From the cell containing the given text, extract its center point as [x, y] coordinate. 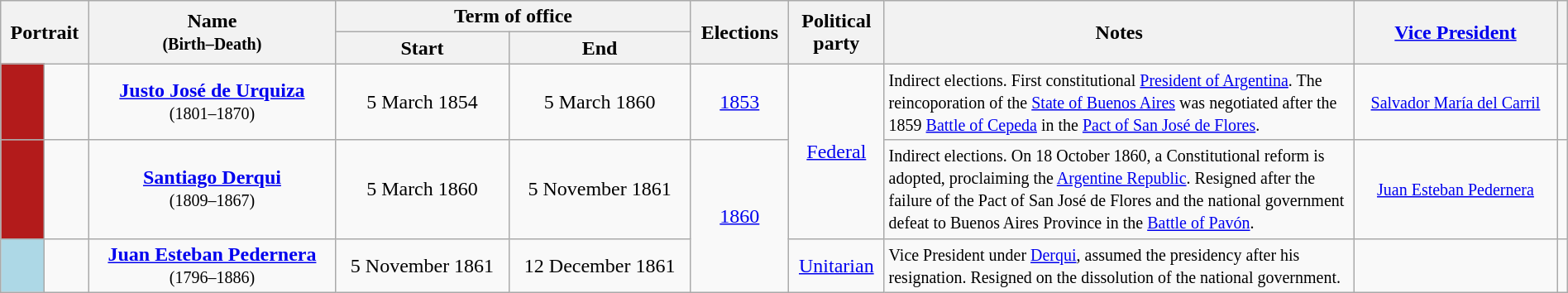
Start [422, 48]
Salvador María del Carril [1456, 102]
5 March 1854 [422, 102]
Name(Birth–Death) [212, 32]
Elections [739, 32]
Term of office [513, 17]
Vice President under Derqui, assumed the presidency after his resignation. Resigned on the dissolution of the national government. [1119, 265]
Vice President [1456, 32]
Juan Esteban Pedernera(1796–1886) [212, 265]
Justo José de Urquiza(1801–1870) [212, 102]
Notes [1119, 32]
1860 [739, 216]
End [600, 48]
Portrait [45, 32]
Juan Esteban Pedernera [1456, 189]
Unitarian [837, 265]
Politicalparty [837, 32]
12 December 1861 [600, 265]
1853 [739, 102]
Santiago Derqui(1809–1867) [212, 189]
Federal [837, 151]
